Detect which cell encompasses the target text, then output its (x, y) center coordinate. 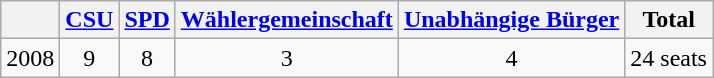
SPD (147, 20)
CSU (90, 20)
8 (147, 58)
Total (669, 20)
24 seats (669, 58)
Unabhängige Bürger (511, 20)
Wählergemeinschaft (286, 20)
9 (90, 58)
2008 (30, 58)
4 (511, 58)
3 (286, 58)
